For the text-containing cell, return its midpoint in (x, y) coordinate format. 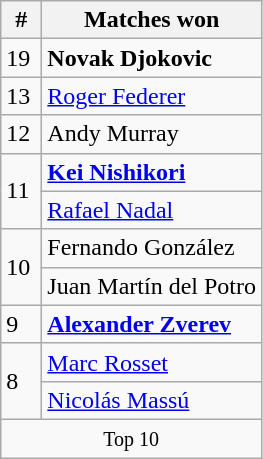
10 (22, 267)
Matches won (152, 20)
12 (22, 134)
Kei Nishikori (152, 172)
Novak Djokovic (152, 58)
Rafael Nadal (152, 210)
Andy Murray (152, 134)
Top 10 (132, 438)
9 (22, 324)
8 (22, 381)
Roger Federer (152, 96)
Fernando González (152, 248)
Juan Martín del Potro (152, 286)
Marc Rosset (152, 362)
19 (22, 58)
13 (22, 96)
# (22, 20)
11 (22, 191)
Alexander Zverev (152, 324)
Nicolás Massú (152, 400)
